Output the (X, Y) coordinate of the center of the cell containing the given text.  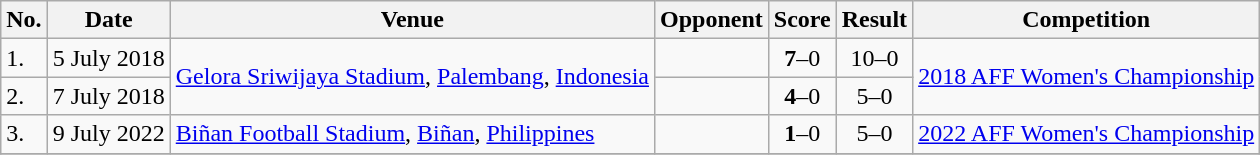
No. (24, 20)
7–0 (802, 58)
3. (24, 134)
2018 AFF Women's Championship (1086, 77)
Date (108, 20)
Biñan Football Stadium, Biñan, Philippines (412, 134)
1–0 (802, 134)
Venue (412, 20)
7 July 2018 (108, 96)
9 July 2022 (108, 134)
4–0 (802, 96)
Result (874, 20)
Opponent (712, 20)
Score (802, 20)
2022 AFF Women's Championship (1086, 134)
5 July 2018 (108, 58)
Competition (1086, 20)
10–0 (874, 58)
Gelora Sriwijaya Stadium, Palembang, Indonesia (412, 77)
1. (24, 58)
2. (24, 96)
